Provide the (X, Y) coordinate of the cell's center where the given text is located.  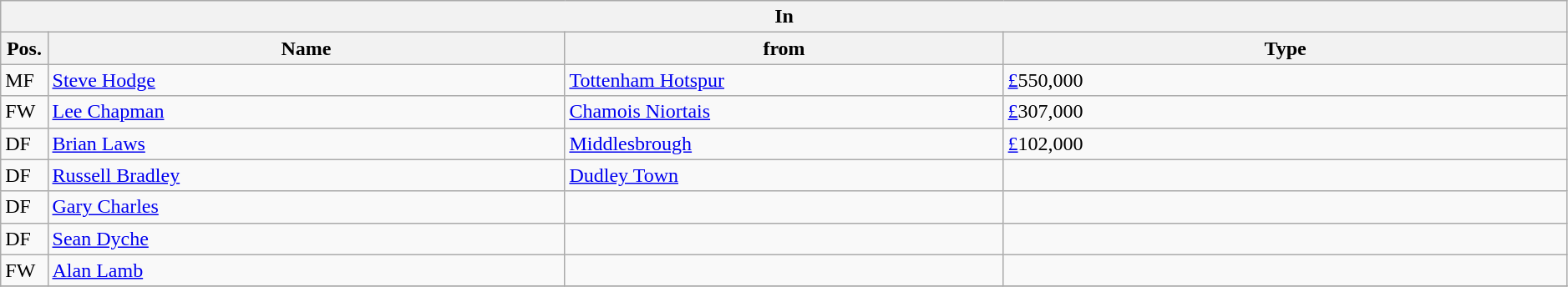
£307,000 (1285, 112)
Gary Charles (306, 207)
Name (306, 48)
Steve Hodge (306, 80)
Brian Laws (306, 143)
Lee Chapman (306, 112)
Type (1285, 48)
£550,000 (1285, 80)
from (784, 48)
£102,000 (1285, 143)
Russell Bradley (306, 175)
Pos. (24, 48)
Sean Dyche (306, 239)
Tottenham Hotspur (784, 80)
In (784, 17)
Alan Lamb (306, 270)
Chamois Niortais (784, 112)
MF (24, 80)
Middlesbrough (784, 143)
Dudley Town (784, 175)
